For the text-containing cell, return its midpoint in (X, Y) coordinate format. 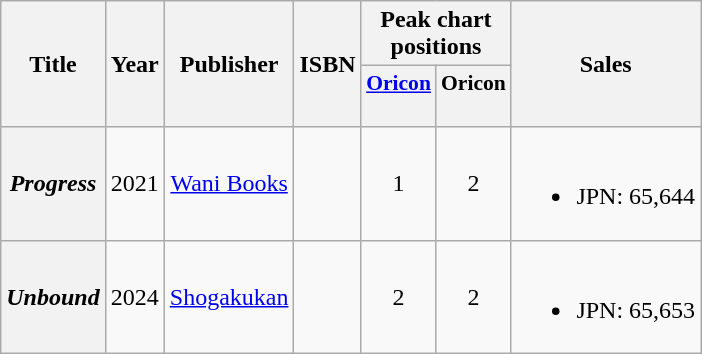
JPN: 65,653 (606, 296)
2024 (134, 296)
2021 (134, 184)
Title (53, 64)
Peak chart positions (436, 34)
Sales (606, 64)
JPN: 65,644 (606, 184)
Year (134, 64)
Progress (53, 184)
Wani Books (229, 184)
1 (398, 184)
Unbound (53, 296)
ISBN (328, 64)
Shogakukan (229, 296)
Publisher (229, 64)
